Return the [x, y] coordinate for the center point of the cell that contains the specified text.  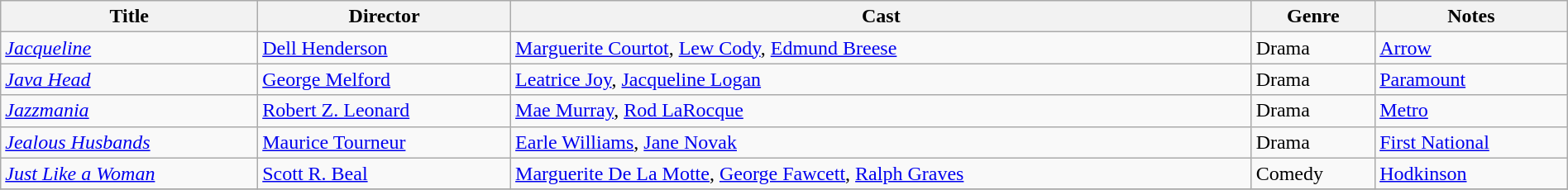
Title [129, 17]
Genre [1313, 17]
Dell Henderson [385, 48]
Hodkinson [1472, 173]
Just Like a Woman [129, 173]
Jacqueline [129, 48]
First National [1472, 142]
Comedy [1313, 173]
Earle Williams, Jane Novak [882, 142]
Notes [1472, 17]
Cast [882, 17]
Metro [1472, 111]
Paramount [1472, 79]
Leatrice Joy, Jacqueline Logan [882, 79]
Arrow [1472, 48]
Director [385, 17]
Marguerite Courtot, Lew Cody, Edmund Breese [882, 48]
Mae Murray, Rod LaRocque [882, 111]
Marguerite De La Motte, George Fawcett, Ralph Graves [882, 173]
George Melford [385, 79]
Java Head [129, 79]
Jealous Husbands [129, 142]
Jazzmania [129, 111]
Maurice Tourneur [385, 142]
Robert Z. Leonard [385, 111]
Scott R. Beal [385, 173]
